Return [X, Y] of the center of cell containing provided text 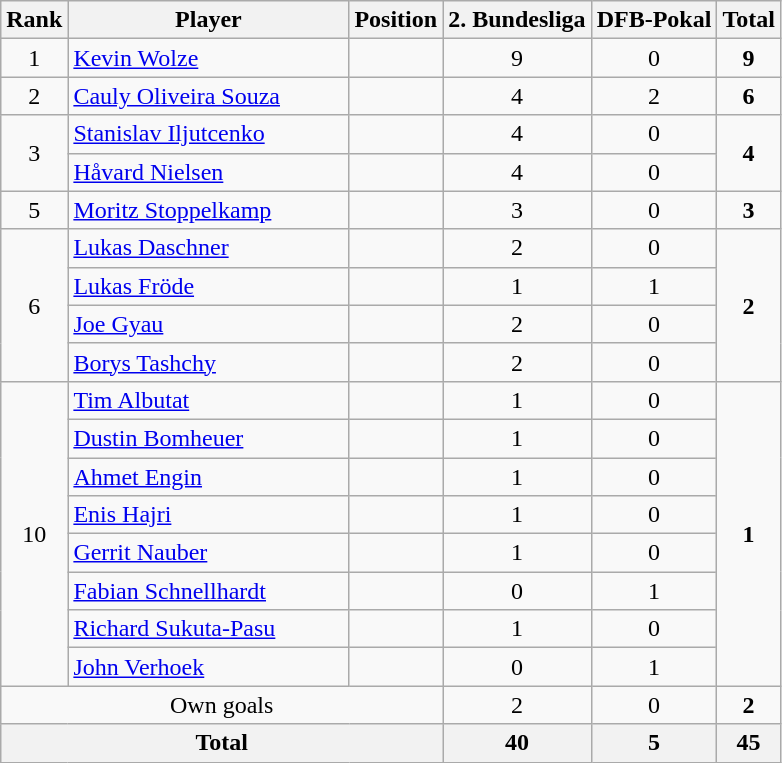
Tim Albutat [208, 400]
Fabian Schnellhardt [208, 591]
Håvard Nielsen [208, 172]
Enis Hajri [208, 515]
Own goals [222, 705]
Player [208, 20]
Joe Gyau [208, 324]
Kevin Wolze [208, 58]
Gerrit Nauber [208, 553]
DFB-Pokal [654, 20]
Dustin Bomheuer [208, 438]
Lukas Daschner [208, 248]
40 [517, 743]
Ahmet Engin [208, 477]
Richard Sukuta-Pasu [208, 629]
Stanislav Iljutcenko [208, 134]
John Verhoek [208, 667]
Borys Tashchy [208, 362]
Moritz Stoppelkamp [208, 210]
Lukas Fröde [208, 286]
Rank [34, 20]
Cauly Oliveira Souza [208, 96]
10 [34, 533]
Position [396, 20]
45 [749, 743]
2. Bundesliga [517, 20]
